From the cell containing the given text, extract its center point as [X, Y] coordinate. 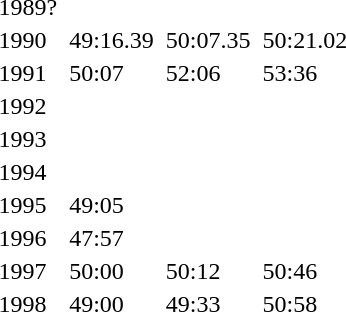
52:06 [208, 73]
50:07 [112, 73]
50:00 [112, 271]
47:57 [112, 238]
49:16.39 [112, 40]
50:12 [208, 271]
49:05 [112, 205]
50:07.35 [208, 40]
